Pinpoint the cell where the given text exists, returning its [x, y] midpoint coordinate. 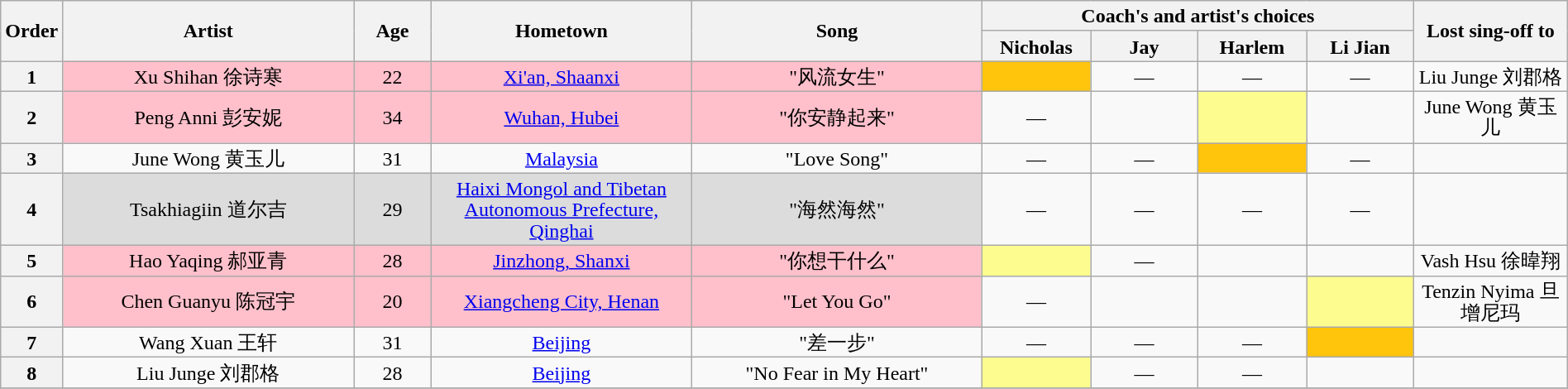
20 [392, 301]
Artist [208, 31]
Harlem [1252, 46]
Haixi Mongol and Tibetan Autonomous Prefecture, Qinghai [562, 209]
"Love Song" [837, 157]
Jay [1145, 46]
Song [837, 31]
Hao Yaqing 郝亚青 [208, 262]
Order [31, 31]
2 [31, 117]
7 [31, 343]
Malaysia [562, 157]
4 [31, 209]
Xi'an, Shaanxi [562, 76]
6 [31, 301]
Lost sing-off to [1491, 31]
8 [31, 372]
"风流女生" [837, 76]
"差一步" [837, 343]
Tenzin Nyima 旦增尼玛 [1491, 301]
Xu Shihan 徐诗寒 [208, 76]
22 [392, 76]
Hometown [562, 31]
Tsakhiagiin 道尔吉 [208, 209]
"No Fear in My Heart" [837, 372]
Wuhan, Hubei [562, 117]
1 [31, 76]
3 [31, 157]
Nicholas [1035, 46]
Vash Hsu 徐暐翔 [1491, 262]
5 [31, 262]
"你安静起来" [837, 117]
"你想干什么" [837, 262]
Chen Guanyu 陈冠宇 [208, 301]
Jinzhong, Shanxi [562, 262]
34 [392, 117]
29 [392, 209]
Li Jian [1360, 46]
Xiangcheng City, Henan [562, 301]
Age [392, 31]
Peng Anni 彭安妮 [208, 117]
"海然海然" [837, 209]
Coach's and artist's choices [1198, 17]
Wang Xuan 王轩 [208, 343]
"Let You Go" [837, 301]
